Output the (X, Y) coordinate of the center of the cell containing the given text.  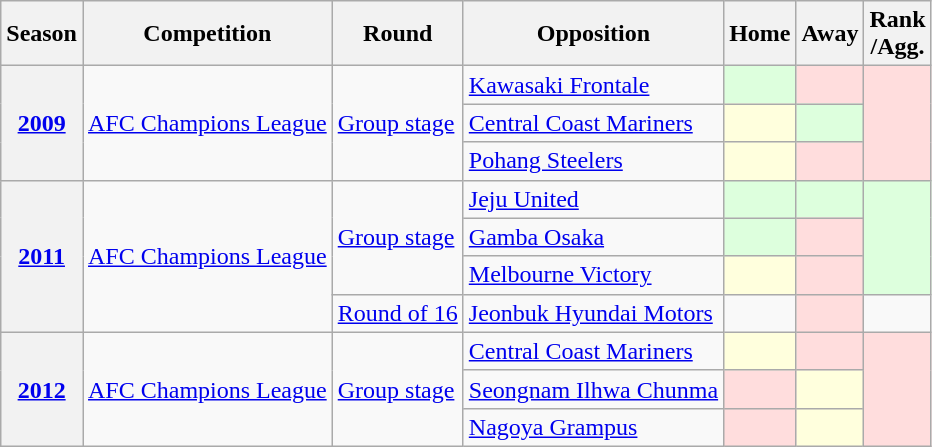
Competition (207, 34)
Rank/Agg. (898, 34)
Kawasaki Frontale (593, 85)
Melbourne Victory (593, 275)
2009 (42, 123)
2012 (42, 389)
Home (760, 34)
Gamba Osaka (593, 237)
Pohang Steelers (593, 161)
Season (42, 34)
Jeju United (593, 199)
Away (830, 34)
Jeonbuk Hyundai Motors (593, 313)
Round (398, 34)
Opposition (593, 34)
Nagoya Grampus (593, 427)
Seongnam Ilhwa Chunma (593, 389)
2011 (42, 256)
Round of 16 (398, 313)
